From the cell containing the given text, extract its center point as (X, Y) coordinate. 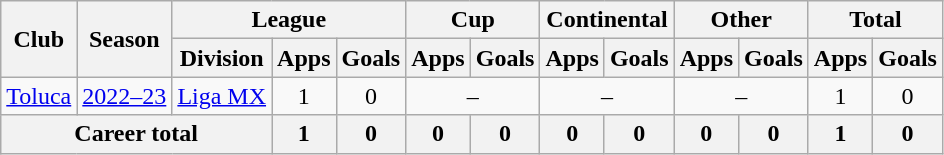
2022–23 (124, 96)
Club (39, 39)
Other (741, 20)
Season (124, 39)
Liga MX (222, 96)
Toluca (39, 96)
Cup (473, 20)
Division (222, 58)
Continental (607, 20)
League (289, 20)
Career total (136, 134)
Total (875, 20)
